Extract the (x, y) coordinate from the center of the cell holding the provided text.  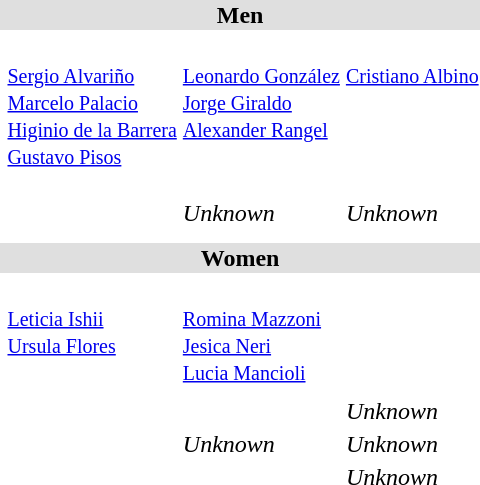
Romina MazzoniJesica NeriLucia Mancioli (261, 332)
Leonardo GonzálezJorge GiraldoAlexander Rangel (261, 102)
Leticia IshiiUrsula Flores (92, 332)
Sergio AlvariñoMarcelo PalacioHiginio de la BarreraGustavo Pisos (92, 102)
Women (240, 258)
Cristiano Albino (412, 102)
Men (240, 15)
